Capture the cell that displays the provided text and extract its [x, y] central coordinate. 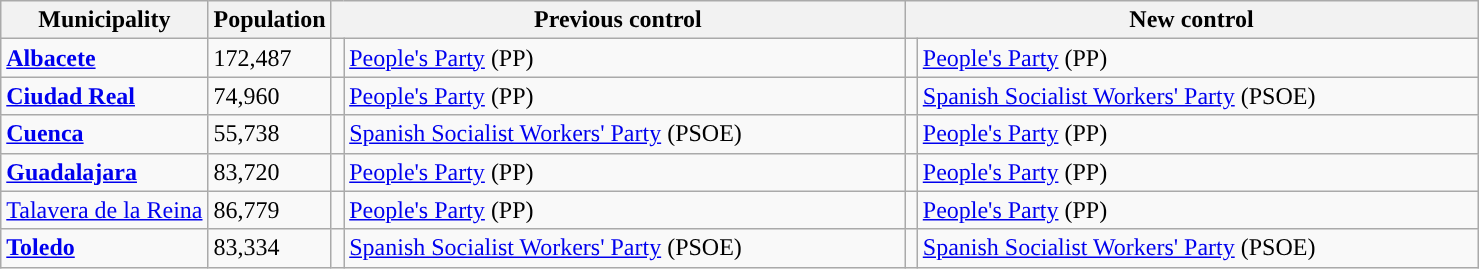
83,720 [270, 172]
55,738 [270, 134]
Ciudad Real [104, 96]
74,960 [270, 96]
Cuenca [104, 134]
Guadalajara [104, 172]
86,779 [270, 210]
Talavera de la Reina [104, 210]
172,487 [270, 58]
Previous control [618, 20]
Population [270, 20]
83,334 [270, 248]
New control [1192, 20]
Toledo [104, 248]
Municipality [104, 20]
Albacete [104, 58]
